From the cell containing the given text, extract its center point as [X, Y] coordinate. 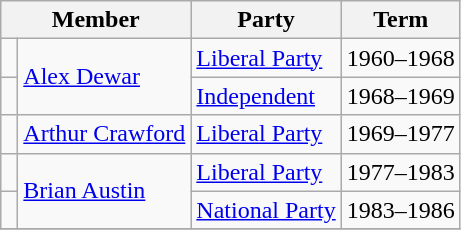
Term [400, 20]
Arthur Crawford [104, 134]
1960–1968 [400, 58]
Alex Dewar [104, 77]
1977–1983 [400, 172]
Brian Austin [104, 191]
Party [266, 20]
1983–1986 [400, 210]
1969–1977 [400, 134]
Member [96, 20]
Independent [266, 96]
National Party [266, 210]
1968–1969 [400, 96]
